Search for the cell housing the specified text and yield its [x, y] center coordinate. 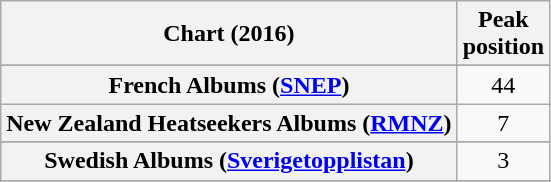
New Zealand Heatseekers Albums (RMNZ) [229, 123]
44 [503, 85]
Chart (2016) [229, 34]
French Albums (SNEP) [229, 85]
7 [503, 123]
Peak position [503, 34]
3 [503, 161]
Swedish Albums (Sverigetopplistan) [229, 161]
